Scan for the cell matching the given text and deliver its (X, Y) coordinate at center. 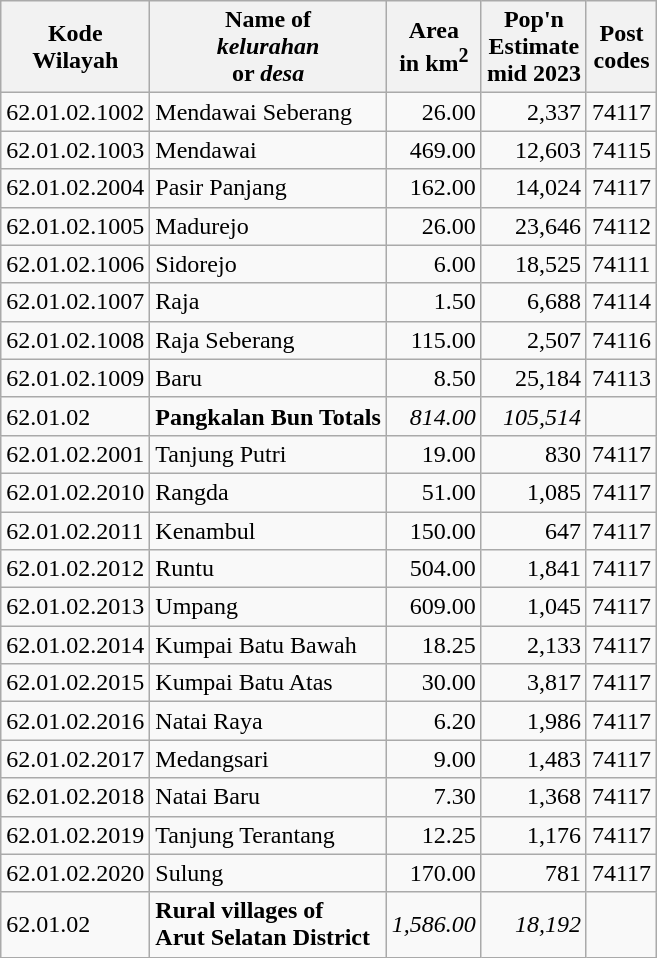
74112 (621, 226)
7.30 (434, 797)
2,337 (534, 112)
74113 (621, 378)
Madurejo (268, 226)
62.01.02.2015 (76, 683)
62.01.02.2017 (76, 759)
469.00 (434, 150)
62.01.02.1006 (76, 264)
19.00 (434, 454)
62.01.02.2018 (76, 797)
Rangda (268, 492)
62.01.02.2013 (76, 607)
Pasir Panjang (268, 188)
62.01.02.1003 (76, 150)
62.01.02.2016 (76, 721)
1,085 (534, 492)
74116 (621, 340)
18.25 (434, 645)
814.00 (434, 416)
647 (534, 531)
62.01.02.1002 (76, 112)
74114 (621, 302)
6.20 (434, 721)
74111 (621, 264)
62.01.02.2001 (76, 454)
62.01.02.2012 (76, 569)
1,368 (534, 797)
62.01.02.2020 (76, 873)
6.00 (434, 264)
62.01.02.2019 (76, 835)
Natai Baru (268, 797)
62.01.02.2010 (76, 492)
51.00 (434, 492)
1,483 (534, 759)
Rural villages of Arut Selatan District (268, 924)
Pangkalan Bun Totals (268, 416)
14,024 (534, 188)
2,507 (534, 340)
1,045 (534, 607)
62.01.02.2011 (76, 531)
25,184 (534, 378)
62.01.02.1007 (76, 302)
62.01.02.2014 (76, 645)
30.00 (434, 683)
Kenambul (268, 531)
18,192 (534, 924)
Mendawai (268, 150)
62.01.02.1005 (76, 226)
Area in km2 (434, 47)
62.01.02.1009 (76, 378)
9.00 (434, 759)
6,688 (534, 302)
Runtu (268, 569)
170.00 (434, 873)
12,603 (534, 150)
62.01.02.2004 (76, 188)
105,514 (534, 416)
162.00 (434, 188)
KodeWilayah (76, 47)
Baru (268, 378)
781 (534, 873)
1,986 (534, 721)
504.00 (434, 569)
1,176 (534, 835)
150.00 (434, 531)
Mendawai Seberang (268, 112)
1.50 (434, 302)
1,586.00 (434, 924)
74115 (621, 150)
Kumpai Batu Atas (268, 683)
1,841 (534, 569)
Natai Raya (268, 721)
8.50 (434, 378)
Tanjung Putri (268, 454)
Pop'nEstimatemid 2023 (534, 47)
Umpang (268, 607)
Postcodes (621, 47)
23,646 (534, 226)
Tanjung Terantang (268, 835)
Medangsari (268, 759)
3,817 (534, 683)
12.25 (434, 835)
Raja Seberang (268, 340)
Kumpai Batu Bawah (268, 645)
62.01.02.1008 (76, 340)
609.00 (434, 607)
Sidorejo (268, 264)
2,133 (534, 645)
Raja (268, 302)
Sulung (268, 873)
18,525 (534, 264)
115.00 (434, 340)
Name of kelurahan or desa (268, 47)
830 (534, 454)
